Identify which cell holds the provided text, then report its [x, y] central coordinate. 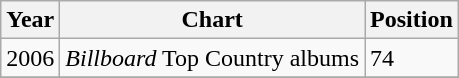
Chart [212, 20]
Billboard Top Country albums [212, 58]
74 [412, 58]
2006 [30, 58]
Year [30, 20]
Position [412, 20]
